Determine the [x, y] coordinate at the center of the cell enclosing the given text.  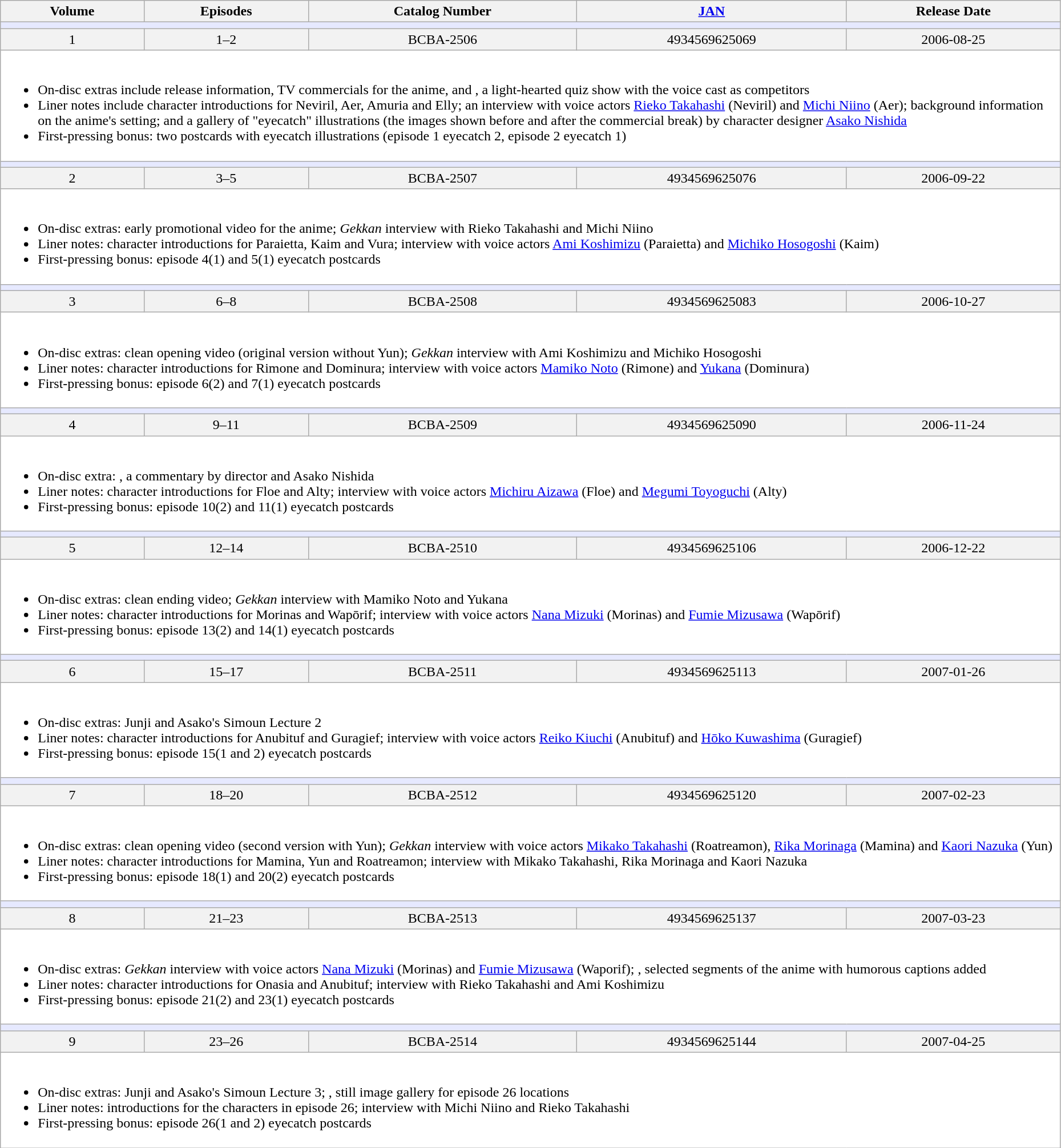
21–23 [226, 918]
BCBA-2506 [442, 39]
JAN [711, 11]
23–26 [226, 1041]
BCBA-2507 [442, 178]
2006-12-22 [953, 548]
BCBA-2508 [442, 301]
7 [72, 795]
Release Date [953, 11]
Catalog Number [442, 11]
Volume [72, 11]
6 [72, 672]
8 [72, 918]
4934569625106 [711, 548]
3 [72, 301]
BCBA-2510 [442, 548]
2 [72, 178]
2007-03-23 [953, 918]
BCBA-2514 [442, 1041]
4934569625069 [711, 39]
4934569625076 [711, 178]
4934569625113 [711, 672]
BCBA-2513 [442, 918]
BCBA-2509 [442, 425]
9–11 [226, 425]
4934569625083 [711, 301]
4934569625090 [711, 425]
BCBA-2511 [442, 672]
12–14 [226, 548]
2006-08-25 [953, 39]
6–8 [226, 301]
2006-11-24 [953, 425]
18–20 [226, 795]
3–5 [226, 178]
4934569625120 [711, 795]
2007-04-25 [953, 1041]
5 [72, 548]
2006-10-27 [953, 301]
4934569625137 [711, 918]
9 [72, 1041]
4 [72, 425]
Episodes [226, 11]
15–17 [226, 672]
1–2 [226, 39]
2006-09-22 [953, 178]
2007-02-23 [953, 795]
4934569625144 [711, 1041]
1 [72, 39]
2007-01-26 [953, 672]
BCBA-2512 [442, 795]
